Return the [x, y] coordinate for the center point of the cell that contains the specified text.  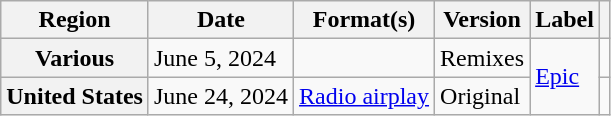
Label [565, 20]
Version [482, 20]
Various [75, 58]
Region [75, 20]
Remixes [482, 58]
Original [482, 96]
June 24, 2024 [220, 96]
United States [75, 96]
Radio airplay [364, 96]
Date [220, 20]
Epic [565, 77]
June 5, 2024 [220, 58]
Format(s) [364, 20]
